Output the [X, Y] coordinate of the center of the cell containing the given text.  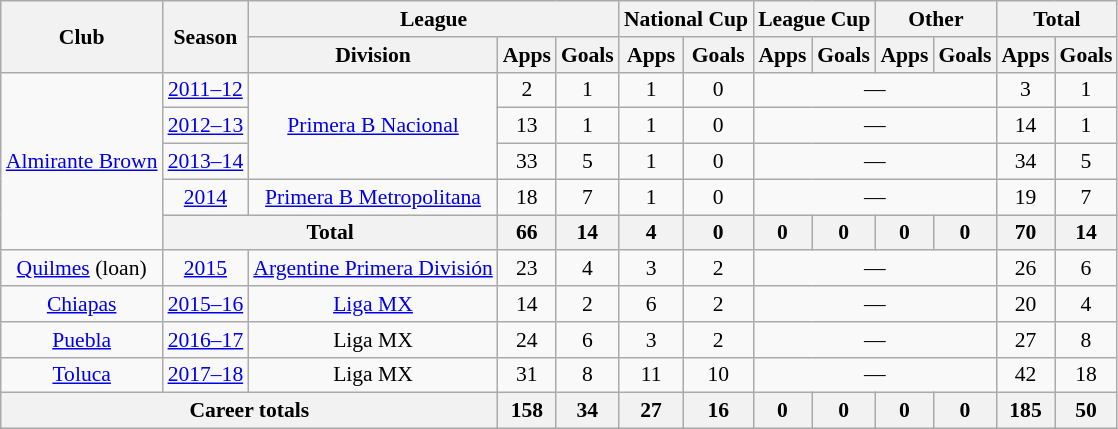
19 [1025, 197]
Division [373, 55]
2015 [206, 269]
50 [1086, 411]
Career totals [250, 411]
Toluca [82, 375]
11 [651, 375]
13 [527, 126]
2011–12 [206, 90]
2017–18 [206, 375]
31 [527, 375]
Primera B Nacional [373, 126]
66 [527, 233]
2016–17 [206, 340]
Almirante Brown [82, 161]
10 [718, 375]
23 [527, 269]
42 [1025, 375]
70 [1025, 233]
Season [206, 36]
Quilmes (loan) [82, 269]
Chiapas [82, 304]
16 [718, 411]
2012–13 [206, 126]
Club [82, 36]
158 [527, 411]
Puebla [82, 340]
33 [527, 162]
National Cup [686, 19]
26 [1025, 269]
24 [527, 340]
185 [1025, 411]
League Cup [814, 19]
2014 [206, 197]
Primera B Metropolitana [373, 197]
Argentine Primera División [373, 269]
Other [936, 19]
League [434, 19]
2015–16 [206, 304]
2013–14 [206, 162]
20 [1025, 304]
